Output the (x, y) coordinate of the center of the cell containing the given text.  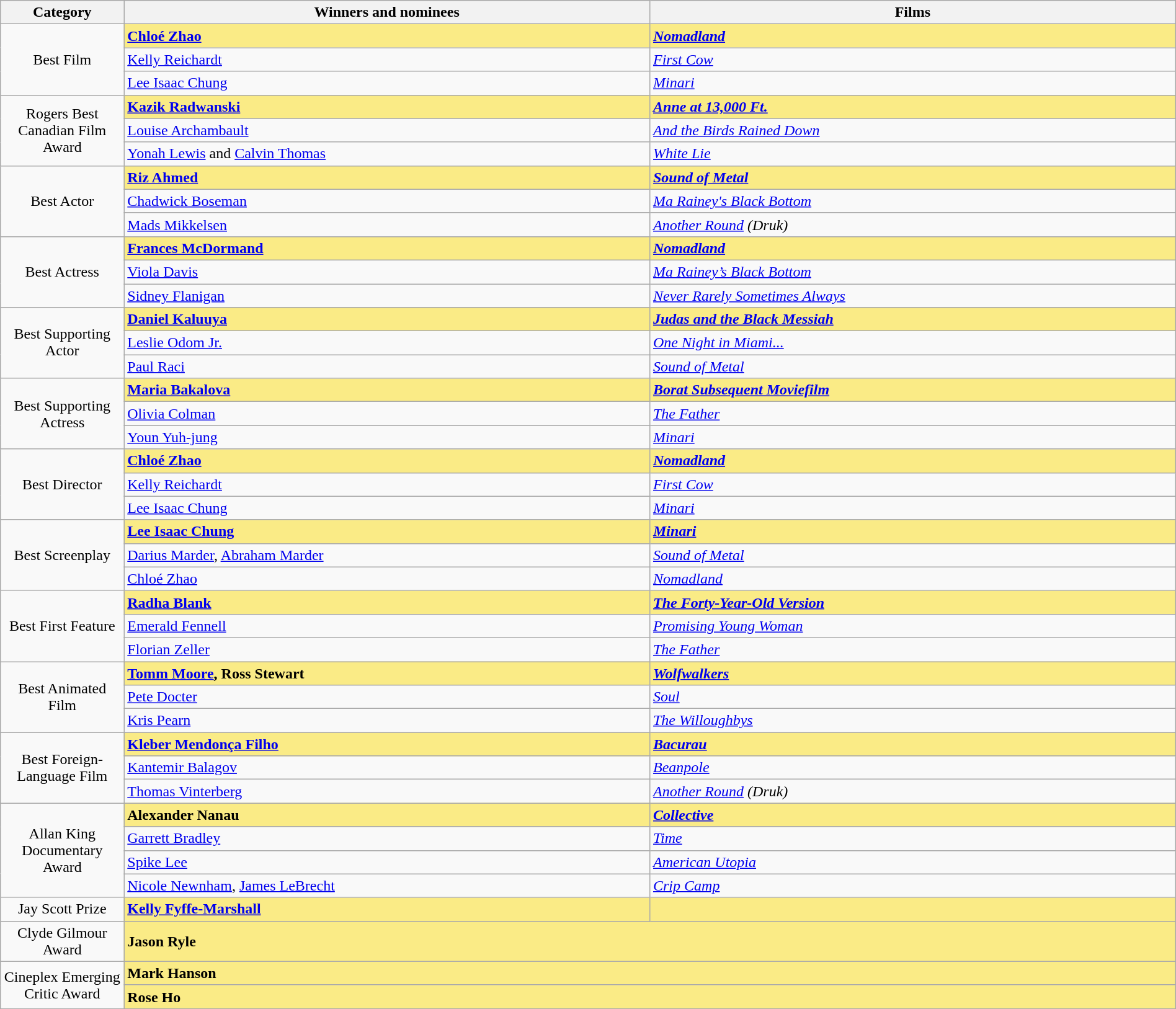
Collective (912, 815)
Anne at 13,000 Ft. (912, 107)
Bacurau (912, 744)
Kazik Radwanski (387, 107)
Cineplex Emerging Critic Award (62, 985)
White Lie (912, 154)
Soul (912, 697)
Alexander Nanau (387, 815)
Wolfwalkers (912, 673)
Rogers Best Canadian Film Award (62, 130)
Riz Ahmed (387, 177)
Emerald Fennell (387, 626)
The Forty-Year-Old Version (912, 602)
Judas and the Black Messiah (912, 319)
Clyde Gilmour Award (62, 941)
One Night in Miami... (912, 343)
Youn Yuh-jung (387, 437)
Mads Mikkelsen (387, 224)
Category (62, 12)
Chadwick Boseman (387, 201)
Garrett Bradley (387, 838)
Daniel Kaluuya (387, 319)
Best First Feature (62, 626)
Tomm Moore, Ross Stewart (387, 673)
Winners and nominees (387, 12)
Rose Ho (650, 997)
Mark Hanson (650, 973)
Best Supporting Actress (62, 414)
Viola Davis (387, 272)
Best Supporting Actor (62, 343)
American Utopia (912, 862)
Jason Ryle (650, 941)
Maria Bakalova (387, 390)
Sidney Flanigan (387, 296)
Yonah Lewis and Calvin Thomas (387, 154)
Ma Rainey’s Black Bottom (912, 272)
Darius Marder, Abraham Marder (387, 555)
Kris Pearn (387, 721)
Radha Blank (387, 602)
Olivia Colman (387, 414)
Never Rarely Sometimes Always (912, 296)
Pete Docter (387, 697)
Spike Lee (387, 862)
Florian Zeller (387, 649)
Films (912, 12)
Thomas Vinterberg (387, 791)
Leslie Odom Jr. (387, 343)
Best Film (62, 60)
Kleber Mendonça Filho (387, 744)
Kantemir Balagov (387, 768)
Promising Young Woman (912, 626)
Best Screenplay (62, 555)
Crip Camp (912, 886)
Paul Raci (387, 367)
Best Actress (62, 272)
Louise Archambault (387, 130)
Kelly Fyffe-Marshall (387, 909)
And the Birds Rained Down (912, 130)
Beanpole (912, 768)
Best Director (62, 484)
The Willoughbys (912, 721)
Borat Subsequent Moviefilm (912, 390)
Nicole Newnham, James LeBrecht (387, 886)
Jay Scott Prize (62, 909)
Best Foreign-Language Film (62, 768)
Best Actor (62, 201)
Allan King Documentary Award (62, 850)
Frances McDormand (387, 248)
Best Animated Film (62, 696)
Time (912, 838)
Ma Rainey's Black Bottom (912, 201)
